Identify which cell holds the provided text, then report its (X, Y) central coordinate. 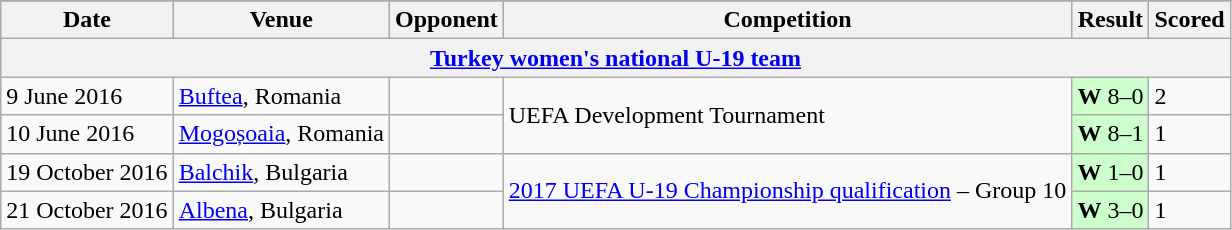
W 8–1 (1110, 134)
W 8–0 (1110, 96)
Venue (281, 20)
10 June 2016 (87, 134)
Balchik, Bulgaria (281, 172)
9 June 2016 (87, 96)
Competition (788, 20)
Scored (1190, 20)
UEFA Development Tournament (788, 115)
W 1–0 (1110, 172)
21 October 2016 (87, 210)
2 (1190, 96)
19 October 2016 (87, 172)
Turkey women's national U-19 team (616, 58)
Date (87, 20)
Opponent (446, 20)
W 3–0 (1110, 210)
Albena, Bulgaria (281, 210)
2017 UEFA U-19 Championship qualification – Group 10 (788, 191)
Result (1110, 20)
Mogoșoaia, Romania (281, 134)
Buftea, Romania (281, 96)
